Find where the given text appears and provide that cell's center as [X, Y] coordinate. 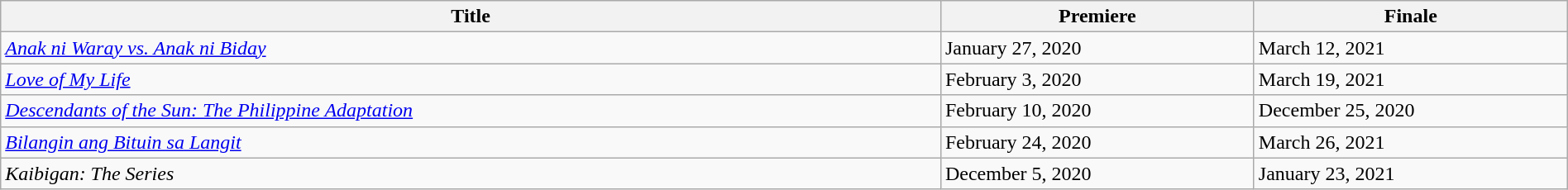
March 12, 2021 [1411, 48]
February 24, 2020 [1097, 142]
Finale [1411, 17]
February 10, 2020 [1097, 111]
Descendants of the Sun: The Philippine Adaptation [471, 111]
Love of My Life [471, 79]
Premiere [1097, 17]
Bilangin ang Bituin sa Langit [471, 142]
January 23, 2021 [1411, 173]
Kaibigan: The Series [471, 173]
March 19, 2021 [1411, 79]
Anak ni Waray vs. Anak ni Biday [471, 48]
December 25, 2020 [1411, 111]
Title [471, 17]
December 5, 2020 [1097, 173]
March 26, 2021 [1411, 142]
January 27, 2020 [1097, 48]
February 3, 2020 [1097, 79]
